Find where the given text appears and provide that cell's center as (x, y) coordinate. 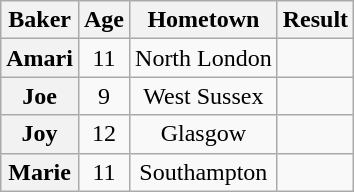
Marie (40, 172)
Amari (40, 58)
Age (104, 20)
Result (315, 20)
Joe (40, 96)
Baker (40, 20)
Joy (40, 134)
West Sussex (204, 96)
9 (104, 96)
Southampton (204, 172)
Glasgow (204, 134)
12 (104, 134)
Hometown (204, 20)
North London (204, 58)
